Extract the [X, Y] coordinate from the center of the cell holding the provided text.  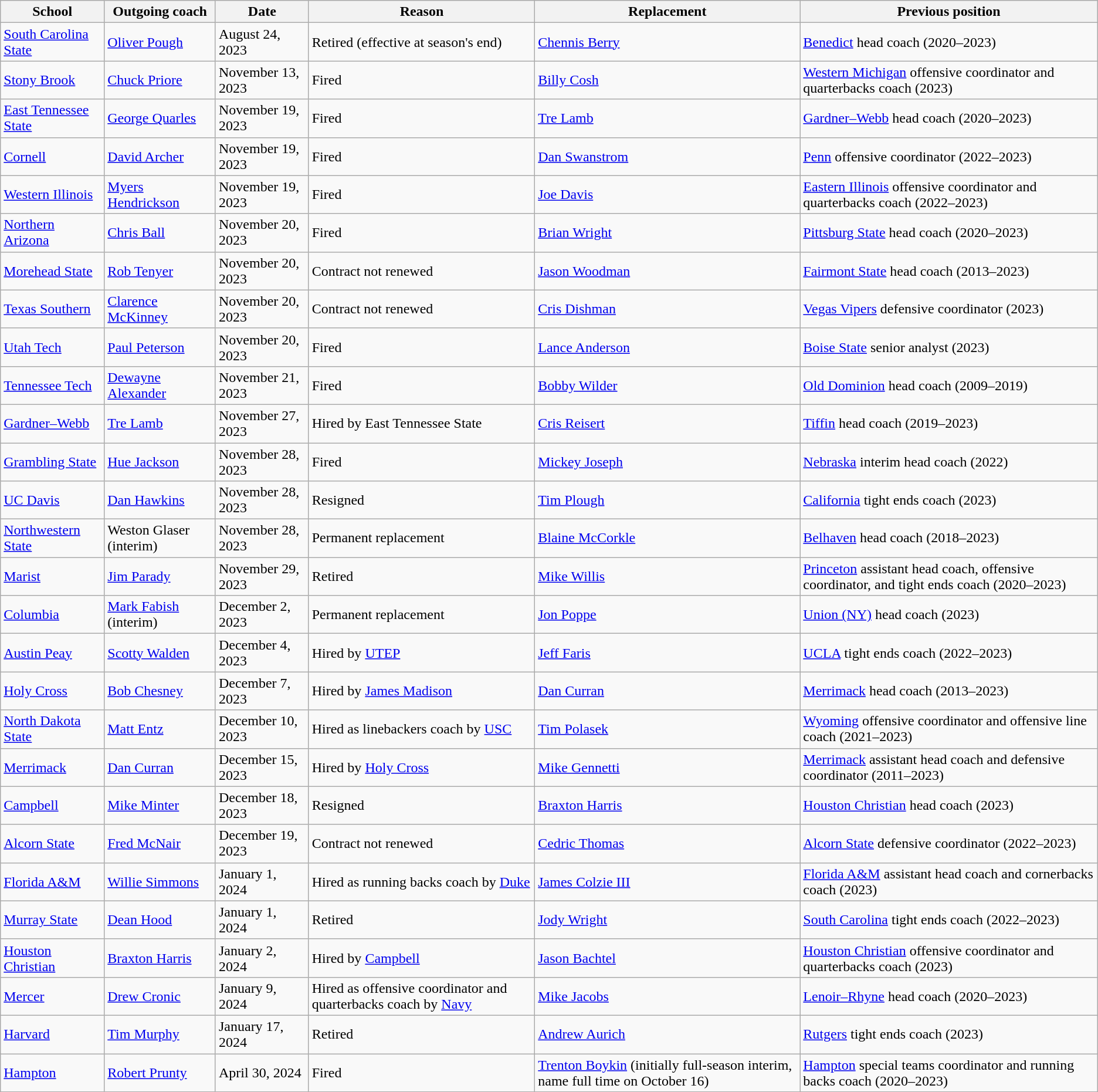
North Dakota State [53, 729]
Morehead State [53, 271]
Alcorn State defensive coordinator (2022–2023) [949, 844]
Cornell [53, 156]
Eastern Illinois offensive coordinator and quarterbacks coach (2022–2023) [949, 195]
Hired by UTEP [422, 653]
California tight ends coach (2023) [949, 500]
Gardner–Webb head coach (2020–2023) [949, 119]
Chuck Priore [160, 80]
Jason Woodman [667, 271]
Merrimack assistant head coach and defensive coordinator (2011–2023) [949, 768]
Princeton assistant head coach, offensive coordinator, and tight ends coach (2020–2023) [949, 576]
Hired as linebackers coach by USC [422, 729]
Hampton [53, 1073]
Billy Cosh [667, 80]
Jody Wright [667, 920]
December 4, 2023 [262, 653]
Dean Hood [160, 920]
December 7, 2023 [262, 691]
Houston Christian head coach (2023) [949, 805]
Hired as offensive coordinator and quarterbacks coach by Navy [422, 996]
Myers Hendrickson [160, 195]
Hired by East Tennessee State [422, 424]
Union (NY) head coach (2023) [949, 615]
Merrimack head coach (2013–2023) [949, 691]
Grambling State [53, 461]
Mickey Joseph [667, 461]
Date [262, 12]
Paul Peterson [160, 347]
School [53, 12]
Jason Bachtel [667, 958]
Campbell [53, 805]
Houston Christian offensive coordinator and quarterbacks coach (2023) [949, 958]
Stony Brook [53, 80]
Oliver Pough [160, 42]
Blaine McCorkle [667, 539]
Tiffin head coach (2019–2023) [949, 424]
Scotty Walden [160, 653]
December 15, 2023 [262, 768]
Dan Hawkins [160, 500]
Matt Entz [160, 729]
November 27, 2023 [262, 424]
Dewayne Alexander [160, 385]
Mike Jacobs [667, 996]
Penn offensive coordinator (2022–2023) [949, 156]
December 10, 2023 [262, 729]
Weston Glaser (interim) [160, 539]
Rob Tenyer [160, 271]
Mercer [53, 996]
December 2, 2023 [262, 615]
Belhaven head coach (2018–2023) [949, 539]
Rutgers tight ends coach (2023) [949, 1034]
Vegas Vipers defensive coordinator (2023) [949, 309]
Drew Cronic [160, 996]
Retired (effective at season's end) [422, 42]
Jim Parady [160, 576]
Florida A&M assistant head coach and cornerbacks coach (2023) [949, 881]
Bobby Wilder [667, 385]
Murray State [53, 920]
Previous position [949, 12]
Tim Polasek [667, 729]
Fairmont State head coach (2013–2023) [949, 271]
Joe Davis [667, 195]
Northern Arizona [53, 232]
Andrew Aurich [667, 1034]
Gardner–Webb [53, 424]
Holy Cross [53, 691]
Hampton special teams coordinator and running backs coach (2020–2023) [949, 1073]
Chris Ball [160, 232]
Alcorn State [53, 844]
Robert Prunty [160, 1073]
January 9, 2024 [262, 996]
East Tennessee State [53, 119]
Marist [53, 576]
Mike Gennetti [667, 768]
Florida A&M [53, 881]
January 2, 2024 [262, 958]
South Carolina State [53, 42]
Reason [422, 12]
Austin Peay [53, 653]
Western Illinois [53, 195]
December 18, 2023 [262, 805]
Wyoming offensive coordinator and offensive line coach (2021–2023) [949, 729]
UCLA tight ends coach (2022–2023) [949, 653]
Fred McNair [160, 844]
Boise State senior analyst (2023) [949, 347]
Cris Reisert [667, 424]
December 19, 2023 [262, 844]
Hired as running backs coach by Duke [422, 881]
November 21, 2023 [262, 385]
Northwestern State [53, 539]
Texas Southern [53, 309]
Merrimack [53, 768]
Columbia [53, 615]
November 29, 2023 [262, 576]
Mark Fabish (interim) [160, 615]
Hired by James Madison [422, 691]
Benedict head coach (2020–2023) [949, 42]
Tennessee Tech [53, 385]
Hired by Campbell [422, 958]
Bob Chesney [160, 691]
UC Davis [53, 500]
South Carolina tight ends coach (2022–2023) [949, 920]
Mike Willis [667, 576]
Dan Swanstrom [667, 156]
Chennis Berry [667, 42]
Nebraska interim head coach (2022) [949, 461]
David Archer [160, 156]
August 24, 2023 [262, 42]
Houston Christian [53, 958]
Utah Tech [53, 347]
Lenoir–Rhyne head coach (2020–2023) [949, 996]
Old Dominion head coach (2009–2019) [949, 385]
Clarence McKinney [160, 309]
Hired by Holy Cross [422, 768]
Brian Wright [667, 232]
Jeff Faris [667, 653]
Western Michigan offensive coordinator and quarterbacks coach (2023) [949, 80]
Hue Jackson [160, 461]
Tim Plough [667, 500]
Lance Anderson [667, 347]
James Colzie III [667, 881]
Cris Dishman [667, 309]
January 17, 2024 [262, 1034]
George Quarles [160, 119]
Pittsburg State head coach (2020–2023) [949, 232]
Jon Poppe [667, 615]
Replacement [667, 12]
Harvard [53, 1034]
Outgoing coach [160, 12]
Willie Simmons [160, 881]
November 13, 2023 [262, 80]
Mike Minter [160, 805]
April 30, 2024 [262, 1073]
Cedric Thomas [667, 844]
Trenton Boykin (initially full-season interim, name full time on October 16) [667, 1073]
Tim Murphy [160, 1034]
